From the cell containing the given text, extract its center point as [X, Y] coordinate. 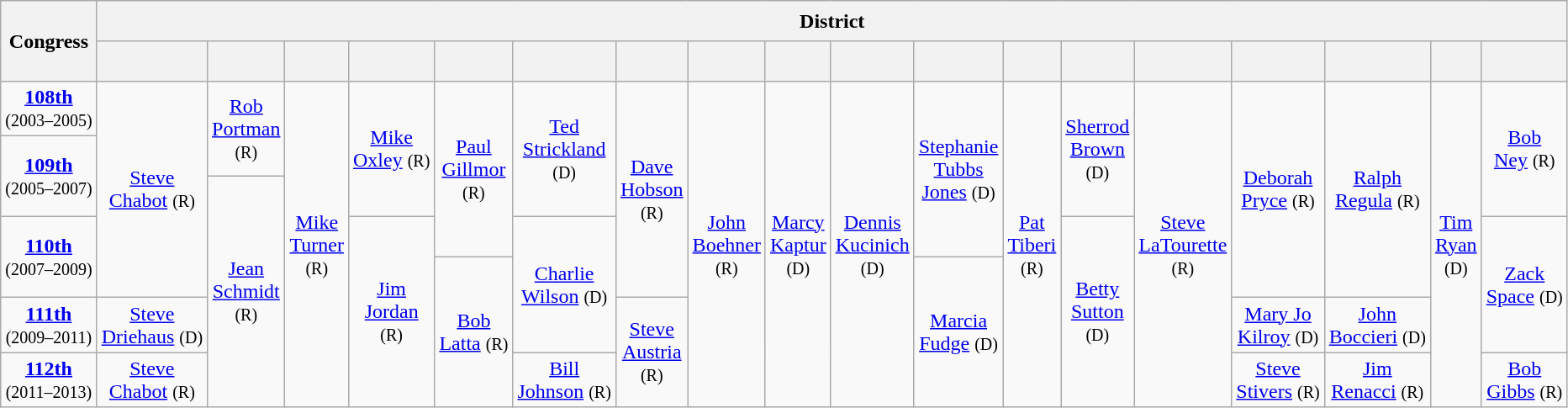
StephanieTubbsJones (D) [958, 170]
JohnBoehner(R) [726, 244]
SherrodBrown(D) [1098, 150]
SteveAustria(R) [652, 352]
BettySutton(D) [1098, 312]
SteveLaTourette(R) [1183, 244]
JohnBoccieri (D) [1377, 325]
JeanSchmidt(R) [246, 292]
BobGibbs (R) [1524, 380]
Mary JoKilroy (D) [1278, 325]
109th(2005–2007) [49, 177]
MarcyKaptur(D) [798, 244]
JimRenacci (R) [1377, 380]
SteveDriehaus (D) [151, 325]
MikeOxley (R) [391, 150]
ZackSpace (D) [1524, 284]
TedStrickland(D) [564, 150]
PaulGillmor(R) [474, 170]
DaveHobson(R) [652, 190]
TimRyan(D) [1456, 244]
MikeTurner(R) [317, 244]
BobNey (R) [1524, 150]
MarciaFudge (D) [958, 332]
DeborahPryce (R) [1278, 190]
112th(2011–2013) [49, 380]
PatTiberi(R) [1032, 244]
BillJohnson (R) [564, 380]
108th(2003–2005) [49, 109]
Congress [49, 41]
DennisKucinich(D) [873, 244]
110th(2007–2009) [49, 257]
CharlieWilson (D) [564, 284]
District [832, 21]
RalphRegula (R) [1377, 190]
JimJordan(R) [391, 312]
RobPortman(R) [246, 130]
SteveStivers (R) [1278, 380]
111th(2009–2011) [49, 325]
BobLatta (R) [474, 332]
